Find where the given text appears and provide that cell's center as (X, Y) coordinate. 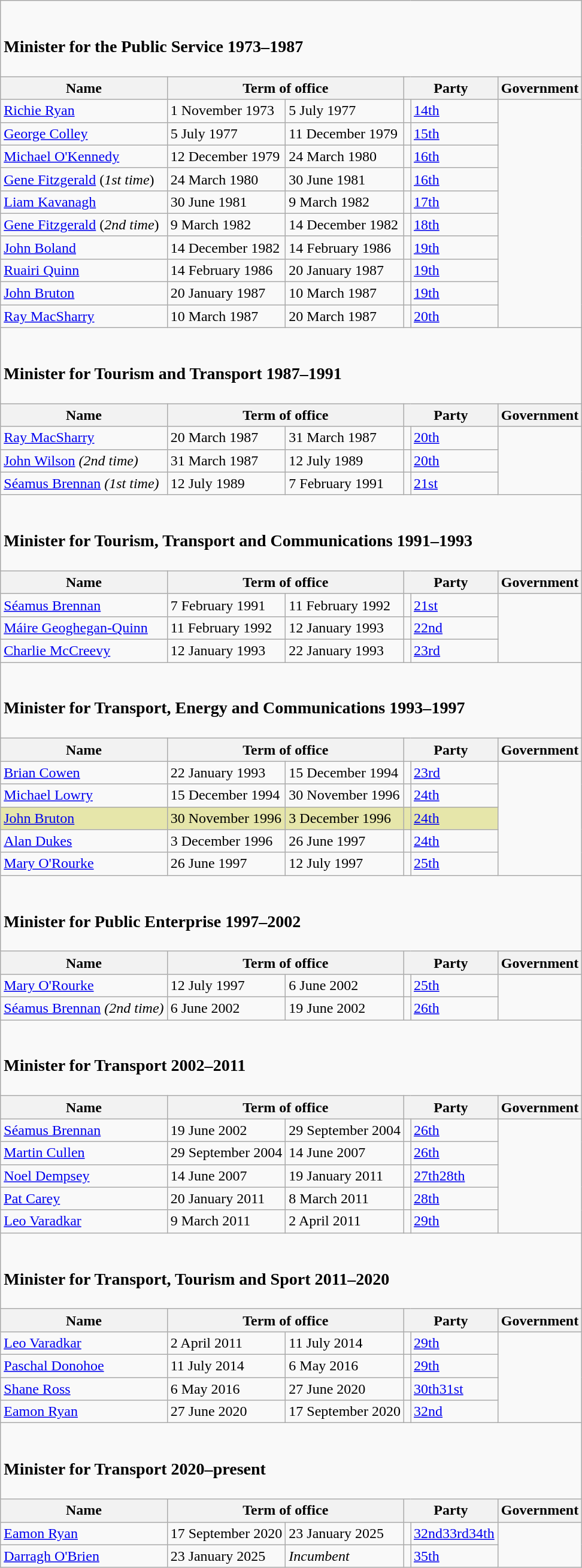
Gene Fitzgerald (1st time) (84, 179)
Séamus Brennan (1st time) (84, 483)
32nd33rd34th (454, 1533)
Minister for Transport 2020–present (291, 1461)
22nd (454, 628)
20 January 2011 (226, 1198)
Shane Ross (84, 1389)
Liam Kavanagh (84, 202)
32nd (454, 1412)
19 January 2011 (345, 1176)
Incumbent (345, 1556)
30th31st (454, 1389)
Gene Fitzgerald (2nd time) (84, 225)
Paschal Donohoe (84, 1366)
Martin Cullen (84, 1153)
Minister for the Public Service 1973–1987 (291, 38)
14th (454, 111)
John Wilson (2nd time) (84, 461)
Minister for Transport, Energy and Communications 1993–1997 (291, 701)
11 December 1979 (345, 134)
Máire Geoghegan-Quinn (84, 628)
28th (454, 1198)
18th (454, 225)
Darragh O'Brien (84, 1556)
17th (454, 202)
12 December 1979 (226, 156)
Minister for Transport 2002–2011 (291, 1058)
8 March 2011 (345, 1198)
Minister for Tourism, Transport and Communications 1991–1993 (291, 533)
Ruairi Quinn (84, 270)
Minister for Transport, Tourism and Sport 2011–2020 (291, 1271)
35th (454, 1556)
Minister for Public Enterprise 1997–2002 (291, 913)
John Boland (84, 247)
Charlie McCreevy (84, 651)
Séamus Brennan (2nd time) (84, 1009)
Alan Dukes (84, 841)
Pat Carey (84, 1198)
Michael Lowry (84, 795)
Michael O'Kennedy (84, 156)
George Colley (84, 134)
Minister for Tourism and Transport 1987–1991 (291, 365)
9 March 2011 (226, 1221)
Brian Cowen (84, 773)
27th28th (454, 1176)
1 November 1973 (226, 111)
Noel Dempsey (84, 1176)
Richie Ryan (84, 111)
15th (454, 134)
